Find where the given text appears and provide that cell's center as [X, Y] coordinate. 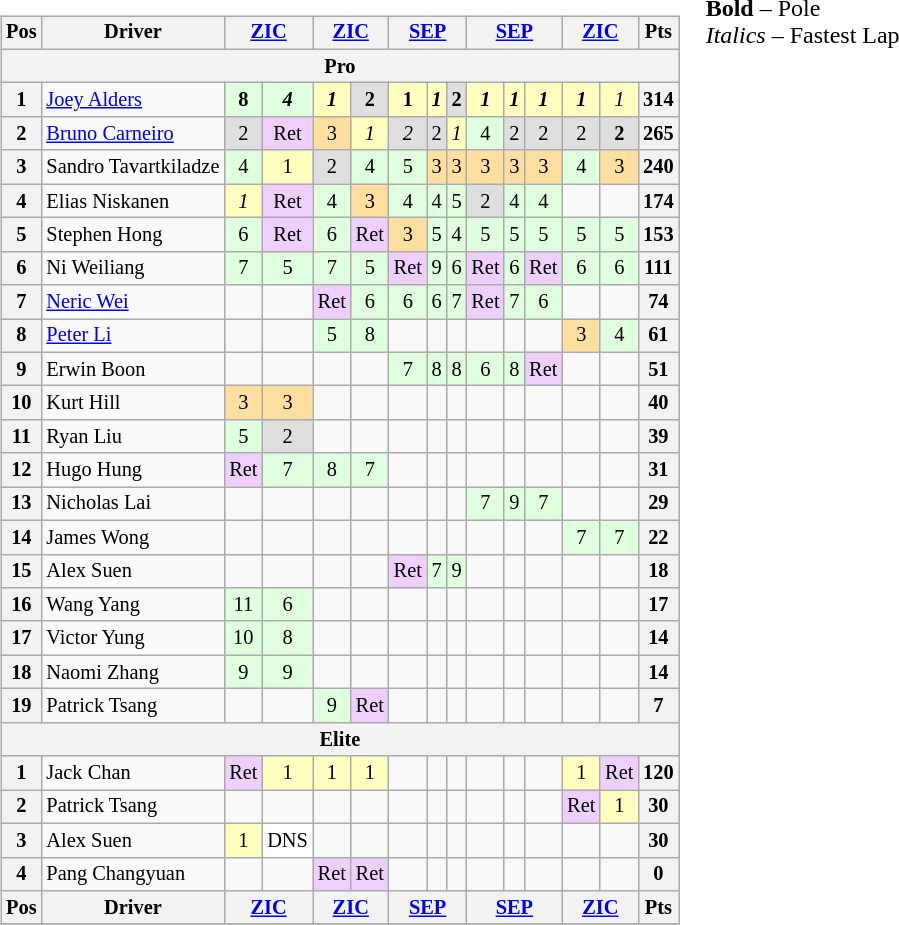
13 [21, 504]
DNS [287, 840]
Pang Changyuan [132, 874]
0 [658, 874]
Sandro Tavartkiladze [132, 167]
Victor Yung [132, 638]
31 [658, 470]
29 [658, 504]
Erwin Boon [132, 369]
Ryan Liu [132, 437]
Elite [340, 739]
Wang Yang [132, 605]
51 [658, 369]
Kurt Hill [132, 403]
22 [658, 537]
153 [658, 235]
Jack Chan [132, 773]
19 [21, 706]
Ni Weiliang [132, 268]
16 [21, 605]
Naomi Zhang [132, 672]
15 [21, 571]
120 [658, 773]
Hugo Hung [132, 470]
James Wong [132, 537]
174 [658, 201]
Joey Alders [132, 100]
314 [658, 100]
111 [658, 268]
Neric Wei [132, 302]
39 [658, 437]
240 [658, 167]
Peter Li [132, 336]
Pro [340, 66]
74 [658, 302]
Nicholas Lai [132, 504]
Elias Niskanen [132, 201]
Bruno Carneiro [132, 134]
265 [658, 134]
40 [658, 403]
61 [658, 336]
12 [21, 470]
Stephen Hong [132, 235]
